Pinpoint the cell where the given text exists, returning its (x, y) midpoint coordinate. 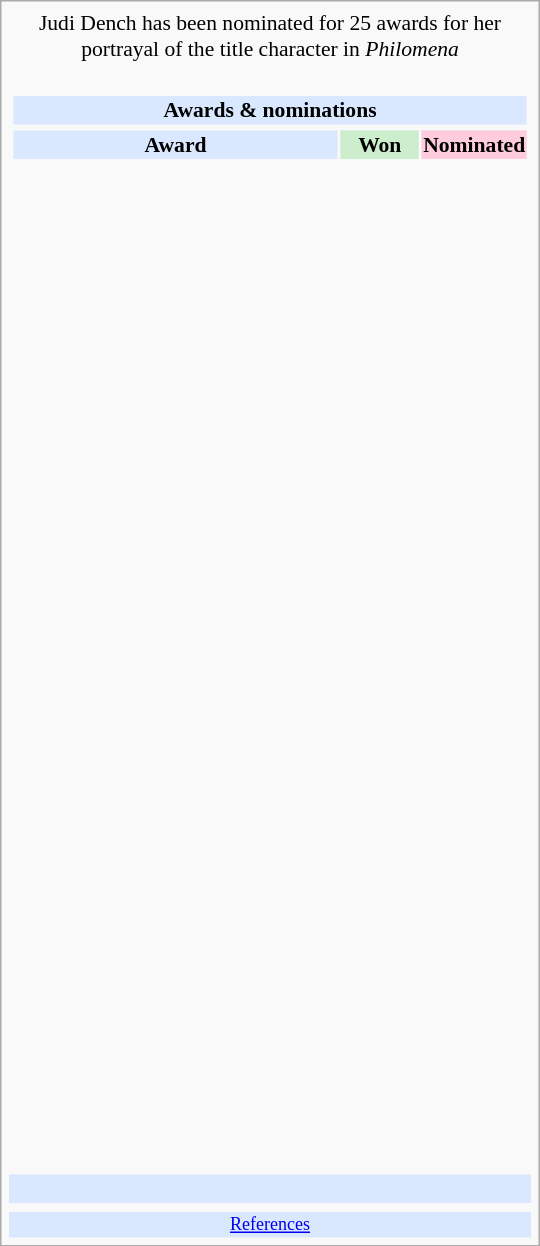
Awards & nominations (270, 110)
Award (175, 144)
Nominated (474, 144)
Judi Dench has been nominated for 25 awards for her portrayal of the title character in Philomena (270, 36)
References (270, 1225)
Awards & nominations Award Won Nominated (270, 619)
Won (380, 144)
